Capture the cell that displays the provided text and extract its [x, y] central coordinate. 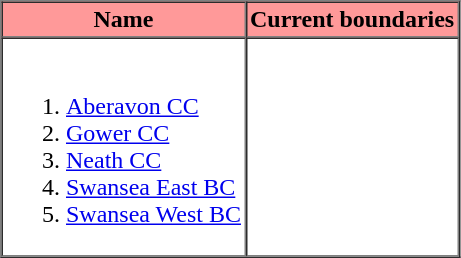
Current boundaries [352, 20]
Aberavon CCGower CCNeath CCSwansea East BCSwansea West BC [124, 148]
Name [124, 20]
